Provide the [X, Y] coordinate of the cell's center where the given text is located.  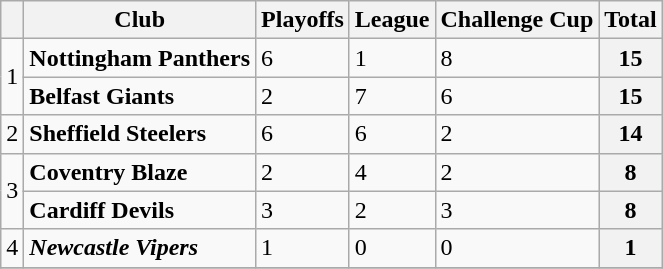
League [392, 20]
7 [392, 96]
Coventry Blaze [140, 172]
Belfast Giants [140, 96]
Cardiff Devils [140, 210]
Playoffs [303, 20]
Total [631, 20]
14 [631, 134]
Challenge Cup [517, 20]
Club [140, 20]
Nottingham Panthers [140, 58]
Sheffield Steelers [140, 134]
Newcastle Vipers [140, 248]
